Find where the given text appears and provide that cell's center as (X, Y) coordinate. 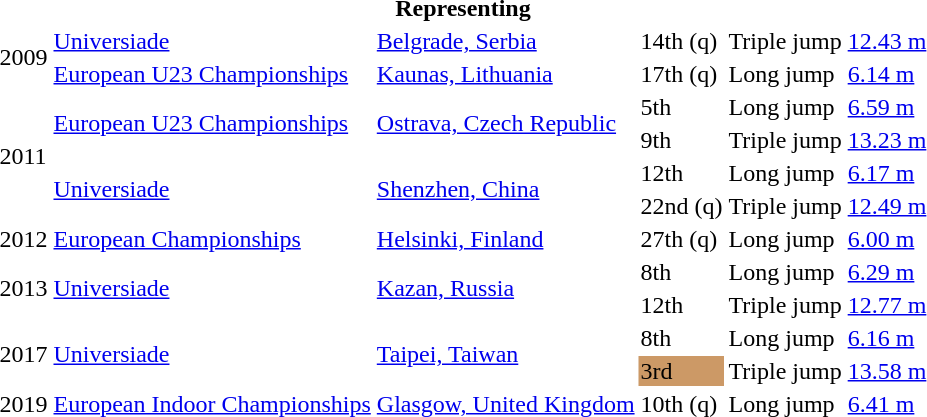
Helsinki, Finland (506, 239)
9th (682, 140)
Shenzhen, China (506, 190)
Taipei, Taiwan (506, 354)
Kaunas, Lithuania (506, 74)
27th (q) (682, 239)
5th (682, 107)
Kazan, Russia (506, 288)
Ostrava, Czech Republic (506, 124)
3rd (682, 371)
European Championships (212, 239)
22nd (q) (682, 206)
14th (q) (682, 41)
17th (q) (682, 74)
Belgrade, Serbia (506, 41)
